Extract the (x, y) coordinate from the center of the cell holding the provided text.  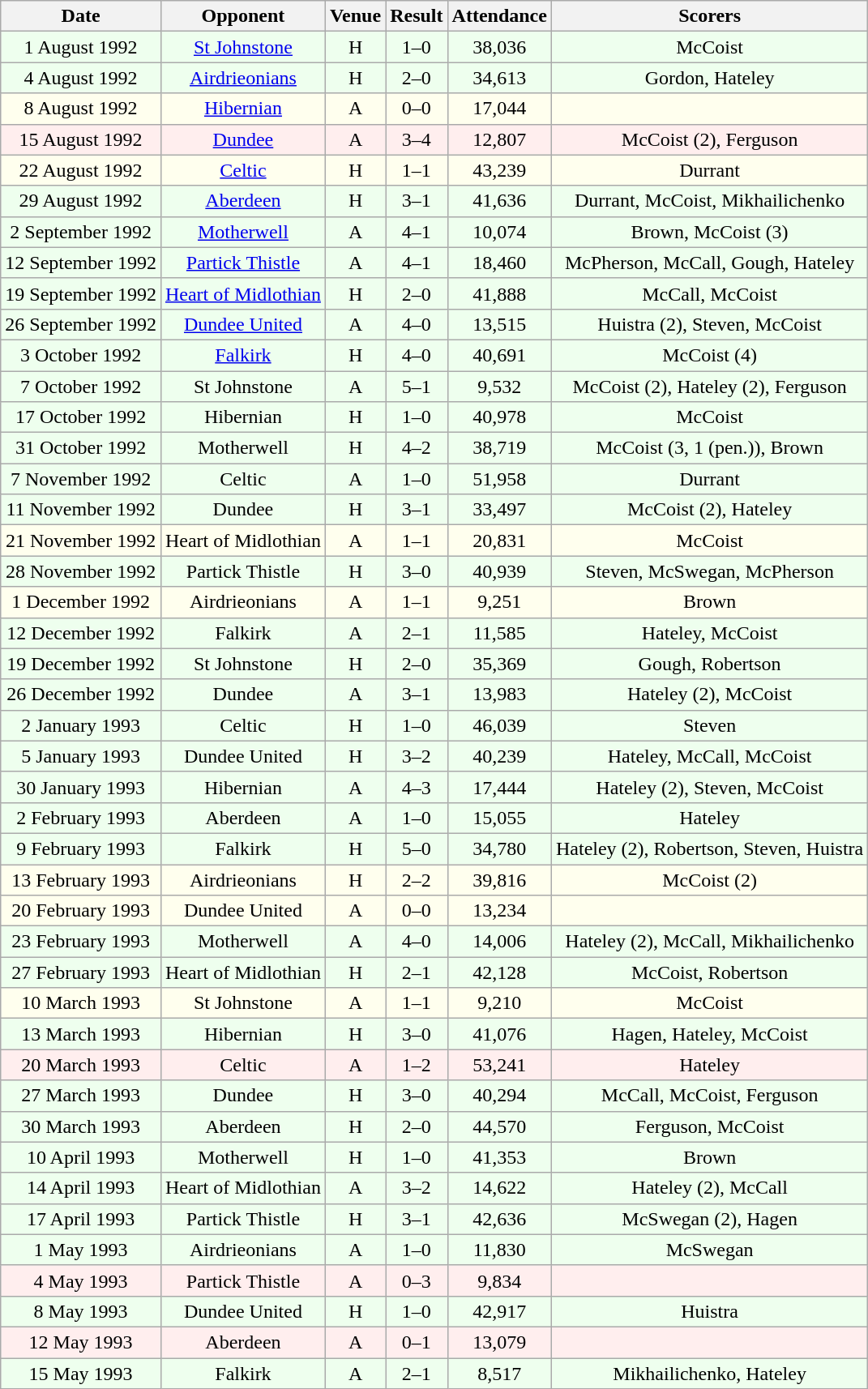
19 September 1992 (81, 293)
33,497 (499, 510)
Opponent (243, 16)
8 August 1992 (81, 109)
1 May 1993 (81, 1250)
Hateley (2), Robertson, Steven, Huistra (709, 848)
41,888 (499, 293)
McCoist (3, 1 (pen.)), Brown (709, 448)
3 October 1992 (81, 355)
17 October 1992 (81, 417)
Hateley, McCall, McCoist (709, 756)
Hateley (2), Steven, McCoist (709, 787)
2–2 (417, 879)
13,515 (499, 324)
30 January 1993 (81, 787)
53,241 (499, 1065)
13 February 1993 (81, 879)
9,834 (499, 1280)
McCall, McCoist (709, 293)
Hateley (2), McCall, Mikhailichenko (709, 942)
3–4 (417, 139)
4 August 1992 (81, 78)
1 December 1992 (81, 602)
38,036 (499, 47)
23 February 1993 (81, 942)
McPherson, McCall, Gough, Hateley (709, 263)
Scorers (709, 16)
Venue (355, 16)
40,939 (499, 571)
39,816 (499, 879)
20 March 1993 (81, 1065)
11,830 (499, 1250)
1–2 (417, 1065)
41,353 (499, 1157)
19 December 1992 (81, 664)
20,831 (499, 541)
Huistra (2), Steven, McCoist (709, 324)
McCoist (4) (709, 355)
14,006 (499, 942)
46,039 (499, 725)
4–2 (417, 448)
Hateley (2), McCoist (709, 694)
22 August 1992 (81, 170)
21 November 1992 (81, 541)
15,055 (499, 818)
7 November 1992 (81, 479)
12,807 (499, 139)
11,585 (499, 633)
41,076 (499, 1034)
Hateley (2), McCall (709, 1188)
McCoist (2), Hateley (709, 510)
8 May 1993 (81, 1311)
10,074 (499, 232)
42,636 (499, 1219)
8,517 (499, 1374)
10 April 1993 (81, 1157)
12 September 1992 (81, 263)
18,460 (499, 263)
7 October 1992 (81, 387)
Attendance (499, 16)
McCoist (2), Ferguson (709, 139)
13,079 (499, 1342)
15 August 1992 (81, 139)
14,622 (499, 1188)
Mikhailichenko, Hateley (709, 1374)
40,691 (499, 355)
2 September 1992 (81, 232)
Brown, McCoist (3) (709, 232)
30 March 1993 (81, 1126)
34,613 (499, 78)
Gordon, Hateley (709, 78)
51,958 (499, 479)
10 March 1993 (81, 1003)
McCall, McCoist, Ferguson (709, 1096)
40,978 (499, 417)
Result (417, 16)
27 March 1993 (81, 1096)
Gough, Robertson (709, 664)
2 February 1993 (81, 818)
28 November 1992 (81, 571)
Hateley, McCoist (709, 633)
McSwegan (2), Hagen (709, 1219)
27 February 1993 (81, 972)
15 May 1993 (81, 1374)
40,239 (499, 756)
13,983 (499, 694)
2 January 1993 (81, 725)
Steven (709, 725)
41,636 (499, 201)
42,128 (499, 972)
12 December 1992 (81, 633)
McSwegan (709, 1250)
11 November 1992 (81, 510)
Steven, McSwegan, McPherson (709, 571)
13,234 (499, 911)
17,444 (499, 787)
12 May 1993 (81, 1342)
34,780 (499, 848)
26 December 1992 (81, 694)
38,719 (499, 448)
40,294 (499, 1096)
35,369 (499, 664)
McCoist (2) (709, 879)
McCoist, Robertson (709, 972)
5–0 (417, 848)
9,251 (499, 602)
5 January 1993 (81, 756)
26 September 1992 (81, 324)
4 May 1993 (81, 1280)
Hagen, Hateley, McCoist (709, 1034)
17 April 1993 (81, 1219)
Durrant, McCoist, Mikhailichenko (709, 201)
43,239 (499, 170)
9 February 1993 (81, 848)
42,917 (499, 1311)
McCoist (2), Hateley (2), Ferguson (709, 387)
0–1 (417, 1342)
44,570 (499, 1126)
20 February 1993 (81, 911)
14 April 1993 (81, 1188)
Huistra (709, 1311)
4–3 (417, 787)
Date (81, 16)
Ferguson, McCoist (709, 1126)
5–1 (417, 387)
31 October 1992 (81, 448)
17,044 (499, 109)
9,532 (499, 387)
29 August 1992 (81, 201)
0–3 (417, 1280)
1 August 1992 (81, 47)
13 March 1993 (81, 1034)
9,210 (499, 1003)
